For the text-containing cell, return its midpoint in [X, Y] coordinate format. 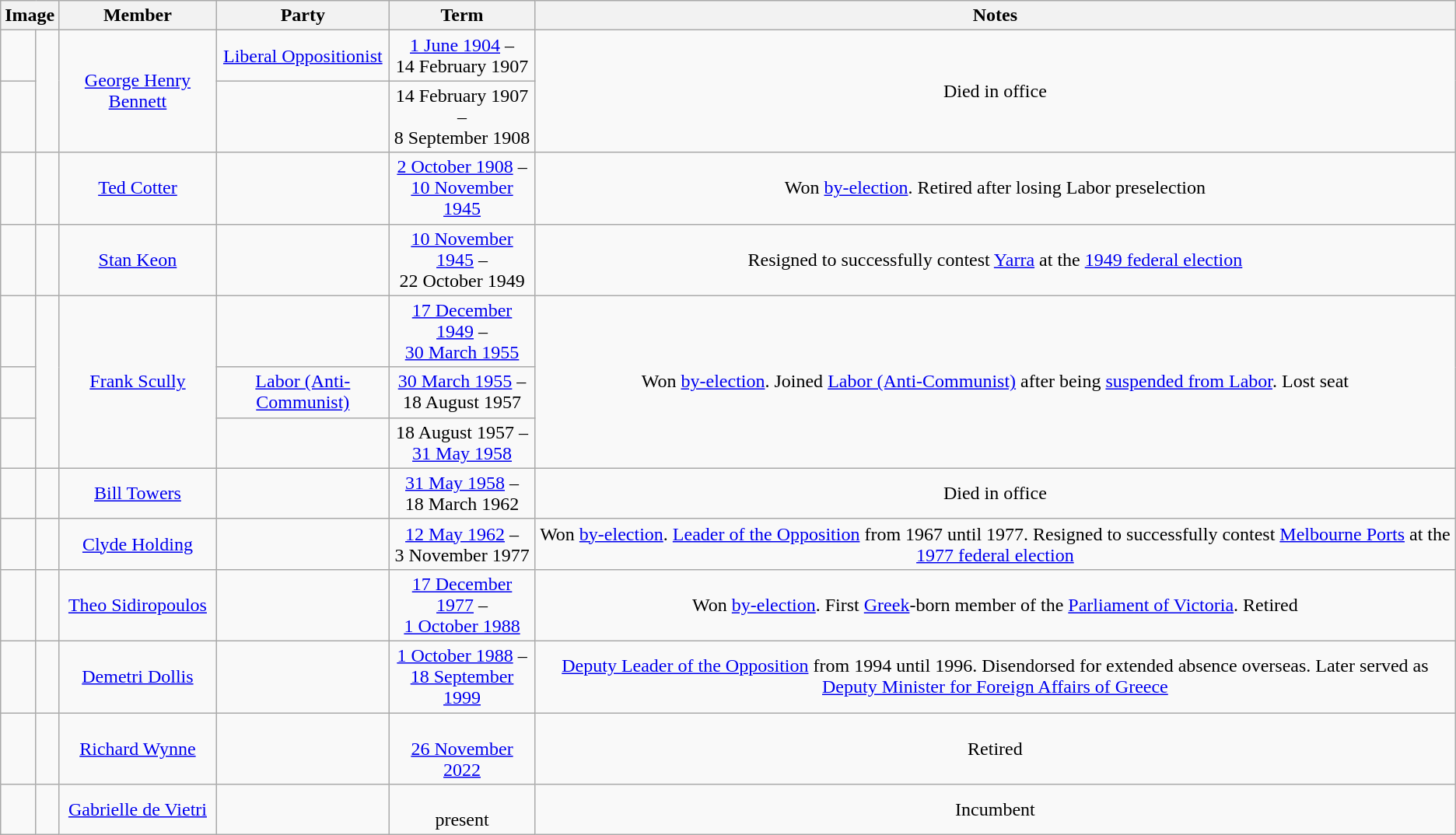
1 June 1904 – 14 February 1907 [462, 56]
Richard Wynne [138, 748]
Frank Scully [138, 382]
18 August 1957 – 31 May 1958 [462, 443]
Liberal Oppositionist [303, 56]
Won by-election. Leader of the Opposition from 1967 until 1977. Resigned to successfully contest Melbourne Ports at the 1977 federal election [996, 544]
31 May 1958 – 18 March 1962 [462, 493]
Won by-election. Joined Labor (Anti-Communist) after being suspended from Labor. Lost seat [996, 382]
Demetri Dollis [138, 676]
Term [462, 16]
Image [30, 16]
Member [138, 16]
present [462, 810]
Incumbent [996, 810]
26 November 2022 [462, 748]
Clyde Holding [138, 544]
12 May 1962 – 3 November 1977 [462, 544]
Bill Towers [138, 493]
Theo Sidiropoulos [138, 605]
Labor (Anti-Communist) [303, 392]
Ted Cotter [138, 188]
Stan Keon [138, 260]
14 February 1907 – 8 September 1908 [462, 117]
Retired [996, 748]
1 October 1988 – 18 September 1999 [462, 676]
Notes [996, 16]
30 March 1955 – 18 August 1957 [462, 392]
17 December 1977 – 1 October 1988 [462, 605]
10 November 1945 – 22 October 1949 [462, 260]
Won by-election. Retired after losing Labor preselection [996, 188]
Won by-election. First Greek-born member of the Parliament of Victoria. Retired [996, 605]
Gabrielle de Vietri [138, 810]
Resigned to successfully contest Yarra at the 1949 federal election [996, 260]
George Henry Bennett [138, 92]
2 October 1908 – 10 November 1945 [462, 188]
17 December 1949 – 30 March 1955 [462, 331]
Party [303, 16]
